Pinpoint the cell where the given text exists, returning its (X, Y) midpoint coordinate. 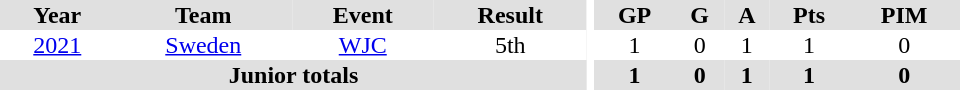
WJC (363, 45)
Pts (810, 15)
Junior totals (294, 75)
Sweden (204, 45)
PIM (904, 15)
2021 (58, 45)
GP (635, 15)
Result (511, 15)
Year (58, 15)
A (747, 15)
Event (363, 15)
Team (204, 15)
G (700, 15)
5th (511, 45)
